Output the (X, Y) coordinate of the center of the cell containing the given text.  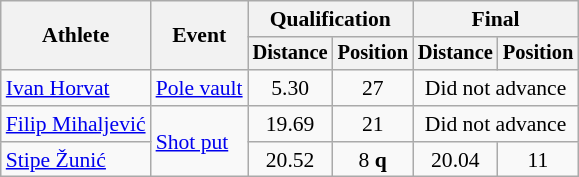
Pole vault (200, 88)
27 (373, 88)
Shot put (200, 142)
Athlete (76, 36)
19.69 (290, 124)
Final (496, 19)
Qualification (330, 19)
Event (200, 36)
5.30 (290, 88)
21 (373, 124)
Ivan Horvat (76, 88)
Filip Mihaljević (76, 124)
